Scan for the cell matching the given text and deliver its [x, y] coordinate at center. 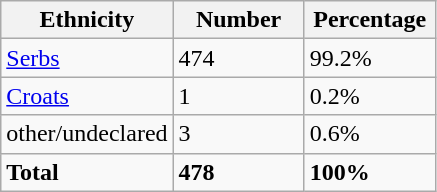
99.2% [370, 58]
100% [370, 172]
478 [238, 172]
474 [238, 58]
Number [238, 20]
Croats [87, 96]
Serbs [87, 58]
1 [238, 96]
0.2% [370, 96]
3 [238, 134]
other/undeclared [87, 134]
Ethnicity [87, 20]
0.6% [370, 134]
Total [87, 172]
Percentage [370, 20]
